Capture the cell that displays the provided text and extract its [x, y] central coordinate. 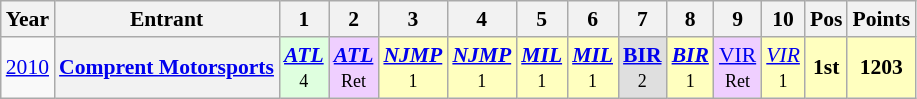
9 [738, 19]
ATLRet [354, 68]
5 [542, 19]
VIR1 [783, 68]
10 [783, 19]
6 [592, 19]
2 [354, 19]
7 [642, 19]
Comprent Motorsports [166, 68]
Pos [826, 19]
8 [690, 19]
1st [826, 68]
BIR2 [642, 68]
VIRRet [738, 68]
Entrant [166, 19]
ATL4 [304, 68]
3 [412, 19]
Points [881, 19]
1203 [881, 68]
BIR1 [690, 68]
2010 [28, 68]
1 [304, 19]
4 [482, 19]
Year [28, 19]
